Return (X, Y) of the center of cell containing provided text 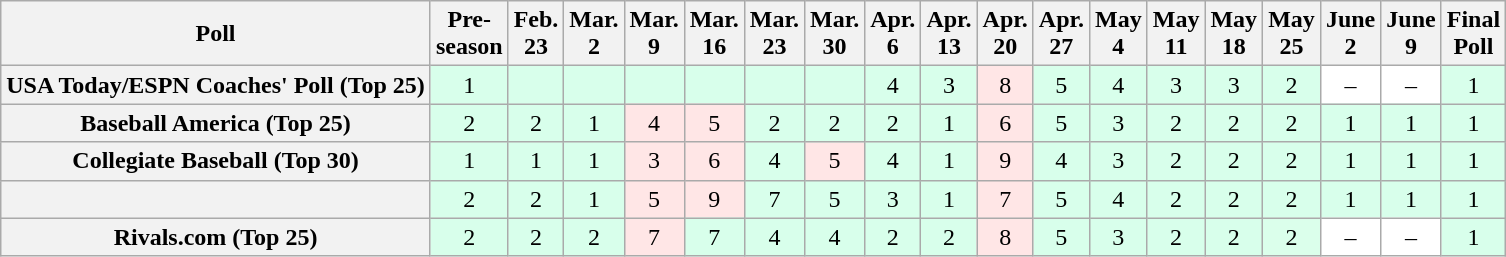
May11 (1176, 34)
June2 (1350, 34)
Mar.30 (834, 34)
Mar.16 (714, 34)
Mar.9 (654, 34)
Apr.6 (893, 34)
May18 (1234, 34)
Poll (216, 34)
USA Today/ESPN Coaches' Poll (Top 25) (216, 85)
Apr.20 (1005, 34)
FinalPoll (1473, 34)
Rivals.com (Top 25) (216, 237)
Feb.23 (536, 34)
Pre-season (469, 34)
Apr.13 (949, 34)
June9 (1411, 34)
May25 (1292, 34)
Baseball America (Top 25) (216, 123)
Mar.23 (774, 34)
May4 (1118, 34)
Mar.2 (594, 34)
Apr.27 (1061, 34)
Collegiate Baseball (Top 30) (216, 161)
